Identify which cell holds the provided text, then report its (X, Y) central coordinate. 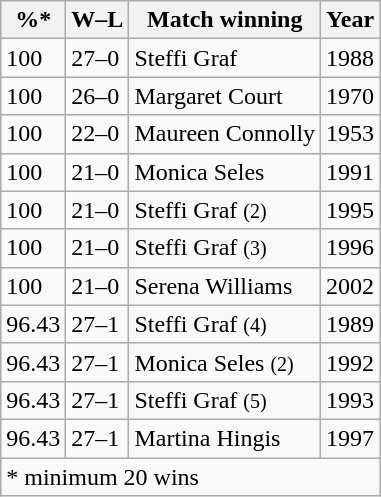
1988 (350, 58)
Serena Williams (225, 286)
Maureen Connolly (225, 134)
%* (34, 20)
1996 (350, 248)
1997 (350, 438)
1953 (350, 134)
Margaret Court (225, 96)
1970 (350, 96)
Steffi Graf (5) (225, 400)
27–0 (98, 58)
Monica Seles (225, 172)
1989 (350, 324)
Match winning (225, 20)
1992 (350, 362)
22–0 (98, 134)
Steffi Graf (4) (225, 324)
Steffi Graf (225, 58)
Monica Seles (2) (225, 362)
1991 (350, 172)
Martina Hingis (225, 438)
1993 (350, 400)
W–L (98, 20)
1995 (350, 210)
26–0 (98, 96)
* minimum 20 wins (190, 477)
Steffi Graf (2) (225, 210)
2002 (350, 286)
Year (350, 20)
Steffi Graf (3) (225, 248)
